Provide the (x, y) coordinate of the cell's center where the given text is located.  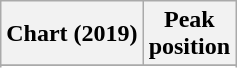
Peakposition (189, 34)
Chart (2019) (72, 34)
